Locate the cell with the specified text and output its (x, y) center coordinate. 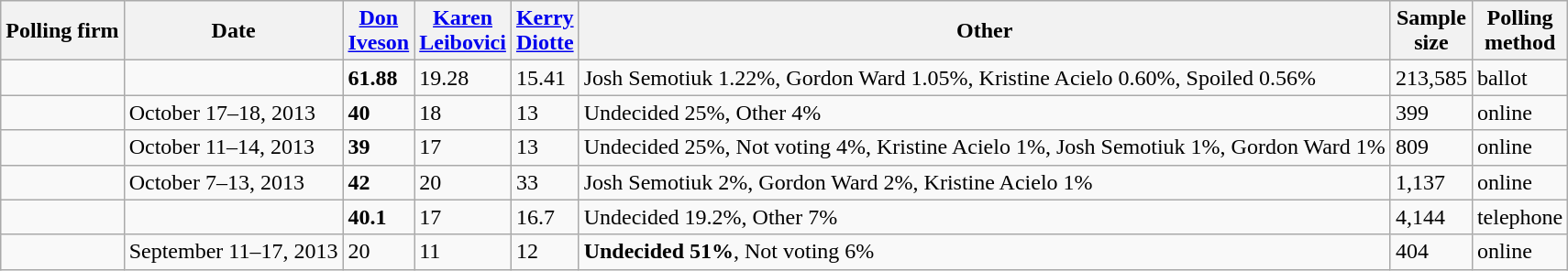
33 (545, 182)
October 11–14, 2013 (233, 147)
KerryDiotte (545, 31)
Undecided 25%, Other 4% (985, 113)
Polling firm (62, 31)
DonIveson (379, 31)
October 7–13, 2013 (233, 182)
Undecided 51%, Not voting 6% (985, 252)
15.41 (545, 78)
ballot (1519, 78)
telephone (1519, 217)
18 (463, 113)
Pollingmethod (1519, 31)
40 (379, 113)
Other (985, 31)
809 (1430, 147)
42 (379, 182)
1,137 (1430, 182)
Josh Semotiuk 1.22%, Gordon Ward 1.05%, Kristine Acielo 0.60%, Spoiled 0.56% (985, 78)
Undecided 19.2%, Other 7% (985, 217)
Date (233, 31)
4,144 (1430, 217)
Josh Semotiuk 2%, Gordon Ward 2%, Kristine Acielo 1% (985, 182)
61.88 (379, 78)
16.7 (545, 217)
October 17–18, 2013 (233, 113)
Undecided 25%, Not voting 4%, Kristine Acielo 1%, Josh Semotiuk 1%, Gordon Ward 1% (985, 147)
39 (379, 147)
Samplesize (1430, 31)
40.1 (379, 217)
404 (1430, 252)
11 (463, 252)
KarenLeibovici (463, 31)
12 (545, 252)
19.28 (463, 78)
September 11–17, 2013 (233, 252)
213,585 (1430, 78)
399 (1430, 113)
